Extract the (X, Y) coordinate from the center of the cell holding the provided text.  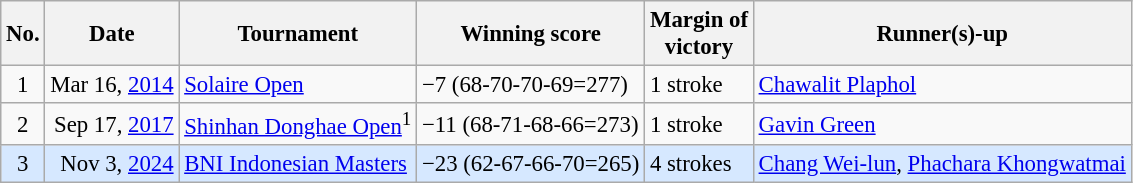
Shinhan Donghae Open1 (298, 124)
Runner(s)-up (942, 34)
−23 (62-67-66-70=265) (531, 164)
Date (112, 34)
1 (23, 85)
3 (23, 164)
No. (23, 34)
Gavin Green (942, 124)
−7 (68-70-70-69=277) (531, 85)
Tournament (298, 34)
Chang Wei-lun, Phachara Khongwatmai (942, 164)
Sep 17, 2017 (112, 124)
BNI Indonesian Masters (298, 164)
−11 (68-71-68-66=273) (531, 124)
Nov 3, 2024 (112, 164)
2 (23, 124)
Mar 16, 2014 (112, 85)
Chawalit Plaphol (942, 85)
Winning score (531, 34)
Solaire Open (298, 85)
4 strokes (700, 164)
Margin ofvictory (700, 34)
